Find where the given text appears and provide that cell's center as [x, y] coordinate. 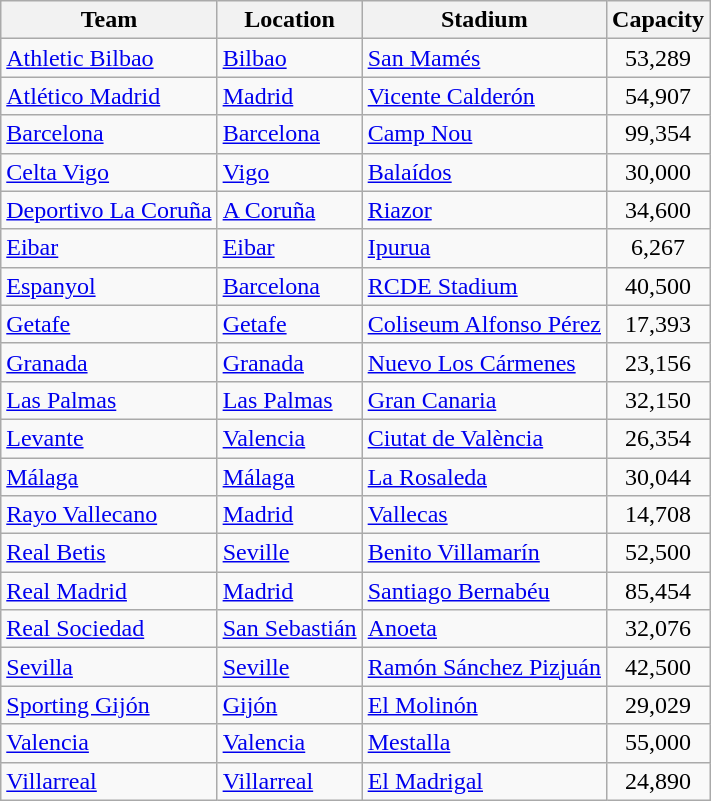
52,500 [658, 553]
A Coruña [290, 210]
Real Betis [109, 553]
Athletic Bilbao [109, 58]
17,393 [658, 324]
Celta Vigo [109, 172]
32,150 [658, 400]
La Rosaleda [484, 477]
14,708 [658, 515]
Mestalla [484, 743]
Team [109, 20]
Benito Villamarín [484, 553]
San Sebastián [290, 629]
Vicente Calderón [484, 96]
32,076 [658, 629]
Capacity [658, 20]
30,000 [658, 172]
26,354 [658, 438]
Ramón Sánchez Pizjuán [484, 667]
Bilbao [290, 58]
Stadium [484, 20]
RCDE Stadium [484, 286]
23,156 [658, 362]
San Mamés [484, 58]
Sevilla [109, 667]
Balaídos [484, 172]
Vallecas [484, 515]
El Molinón [484, 705]
99,354 [658, 134]
Gijón [290, 705]
29,029 [658, 705]
Deportivo La Coruña [109, 210]
Sporting Gijón [109, 705]
Coliseum Alfonso Pérez [484, 324]
Gran Canaria [484, 400]
Vigo [290, 172]
34,600 [658, 210]
Camp Nou [484, 134]
85,454 [658, 591]
Espanyol [109, 286]
Real Sociedad [109, 629]
40,500 [658, 286]
Riazor [484, 210]
Ipurua [484, 248]
Anoeta [484, 629]
Real Madrid [109, 591]
53,289 [658, 58]
Location [290, 20]
55,000 [658, 743]
Atlético Madrid [109, 96]
Ciutat de València [484, 438]
Rayo Vallecano [109, 515]
6,267 [658, 248]
54,907 [658, 96]
30,044 [658, 477]
Santiago Bernabéu [484, 591]
Nuevo Los Cármenes [484, 362]
42,500 [658, 667]
Levante [109, 438]
24,890 [658, 781]
El Madrigal [484, 781]
